Search for the cell housing the specified text and yield its (X, Y) center coordinate. 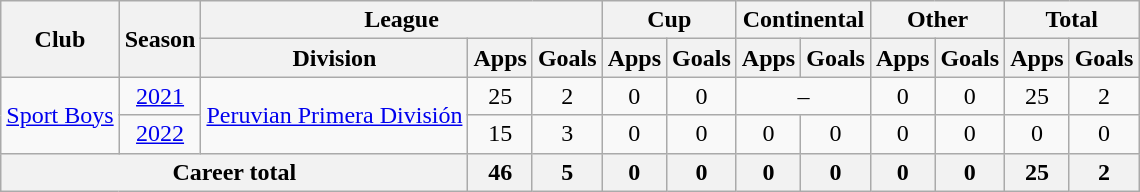
15 (500, 134)
Peruvian Primera División (334, 115)
46 (500, 172)
Continental (803, 20)
Cup (669, 20)
Sport Boys (60, 115)
League (402, 20)
Career total (234, 172)
Total (1072, 20)
2022 (160, 134)
Season (160, 39)
5 (567, 172)
2021 (160, 96)
Club (60, 39)
3 (567, 134)
Division (334, 58)
– (803, 96)
Other (937, 20)
